Locate the cell with the specified text and output its [x, y] center coordinate. 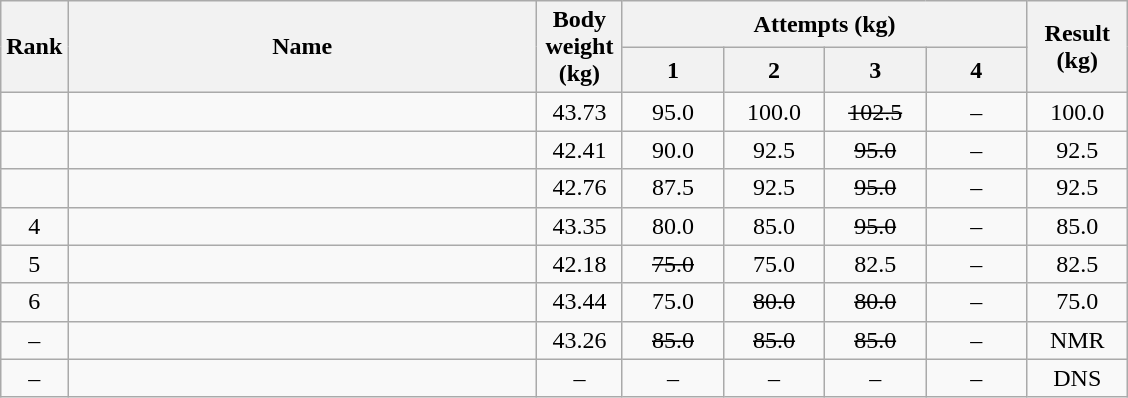
102.5 [876, 112]
90.0 [672, 150]
6 [34, 302]
Result (kg) [1078, 47]
1 [672, 70]
43.73 [579, 112]
3 [876, 70]
42.18 [579, 264]
43.44 [579, 302]
43.26 [579, 340]
Attempts (kg) [824, 24]
DNS [1078, 378]
2 [774, 70]
87.5 [672, 188]
5 [34, 264]
Name [302, 47]
Body weight (kg) [579, 47]
42.41 [579, 150]
Rank [34, 47]
42.76 [579, 188]
NMR [1078, 340]
43.35 [579, 226]
